Search for the cell housing the specified text and yield its [x, y] center coordinate. 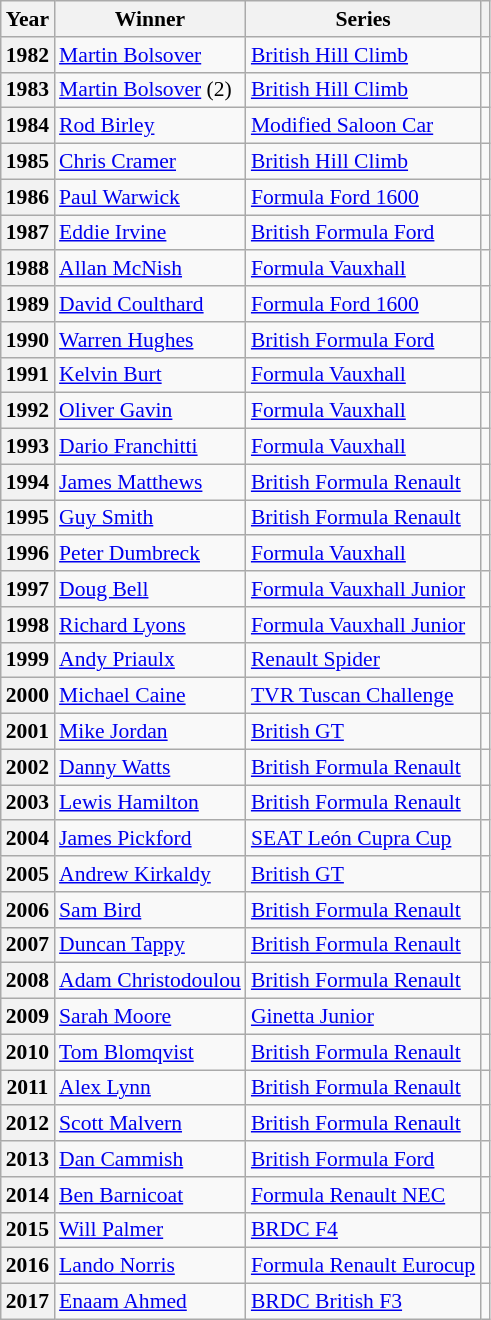
1985 [28, 162]
Rod Birley [150, 126]
2011 [28, 1088]
Alex Lynn [150, 1088]
Andrew Kirkaldy [150, 874]
SEAT León Cupra Cup [363, 839]
Dan Cammish [150, 1159]
1986 [28, 197]
Formula Renault Eurocup [363, 1266]
Year [28, 19]
Dario Franchitti [150, 447]
BRDC British F3 [363, 1302]
Martin Bolsover [150, 55]
Peter Dumbreck [150, 554]
James Pickford [150, 839]
2004 [28, 839]
Will Palmer [150, 1230]
2001 [28, 732]
2010 [28, 1052]
1994 [28, 482]
Series [363, 19]
1983 [28, 90]
2006 [28, 910]
1984 [28, 126]
2014 [28, 1195]
1987 [28, 233]
TVR Tuscan Challenge [363, 696]
Sarah Moore [150, 1017]
1988 [28, 269]
Ginetta Junior [363, 1017]
BRDC F4 [363, 1230]
2012 [28, 1124]
Adam Christodoulou [150, 981]
1997 [28, 589]
1998 [28, 625]
1996 [28, 554]
Winner [150, 19]
Mike Jordan [150, 732]
1992 [28, 411]
Kelvin Burt [150, 375]
Warren Hughes [150, 340]
1989 [28, 304]
Enaam Ahmed [150, 1302]
Modified Saloon Car [363, 126]
Tom Blomqvist [150, 1052]
1993 [28, 447]
2016 [28, 1266]
Sam Bird [150, 910]
2000 [28, 696]
2017 [28, 1302]
Danny Watts [150, 767]
1999 [28, 660]
2002 [28, 767]
2007 [28, 945]
Scott Malvern [150, 1124]
Chris Cramer [150, 162]
2013 [28, 1159]
2015 [28, 1230]
2008 [28, 981]
1995 [28, 518]
Renault Spider [363, 660]
2005 [28, 874]
Andy Priaulx [150, 660]
1982 [28, 55]
Lewis Hamilton [150, 803]
Lando Norris [150, 1266]
2009 [28, 1017]
Doug Bell [150, 589]
1991 [28, 375]
1990 [28, 340]
Eddie Irvine [150, 233]
2003 [28, 803]
Ben Barnicoat [150, 1195]
Duncan Tappy [150, 945]
Paul Warwick [150, 197]
Formula Renault NEC [363, 1195]
Richard Lyons [150, 625]
David Coulthard [150, 304]
Guy Smith [150, 518]
Oliver Gavin [150, 411]
Martin Bolsover (2) [150, 90]
Allan McNish [150, 269]
Michael Caine [150, 696]
James Matthews [150, 482]
